Capture the cell that displays the provided text and extract its (x, y) central coordinate. 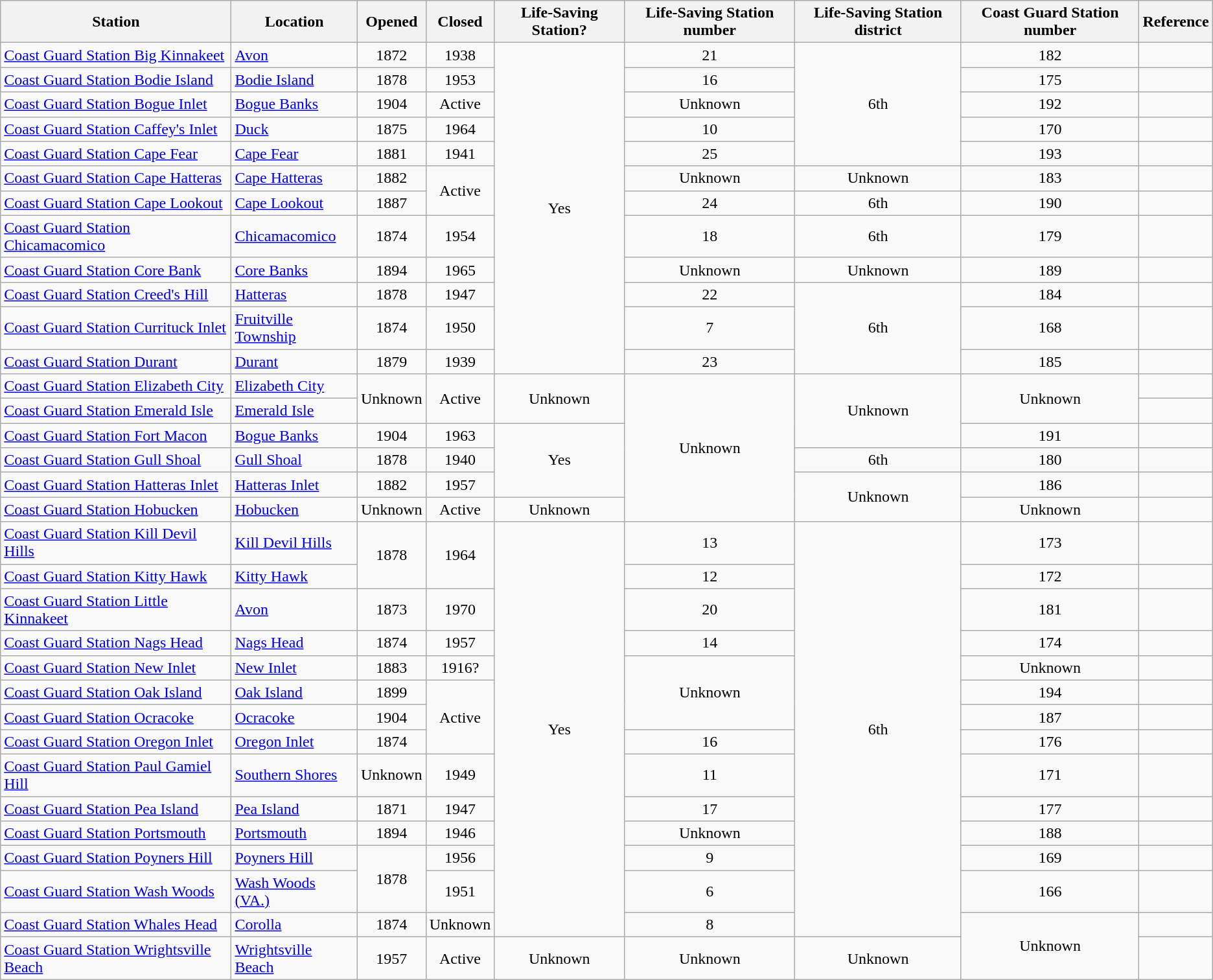
1873 (391, 609)
1953 (460, 80)
190 (1050, 203)
Coast Guard Station Ocracoke (116, 717)
Coast Guard Station Little Kinnakeet (116, 609)
Gull Shoal (294, 460)
Coast Guard Station Kill Devil Hills (116, 543)
Hatteras (294, 294)
1949 (460, 775)
6 (710, 892)
Life-Saving Station? (560, 22)
Coast Guard Station Core Bank (116, 270)
20 (710, 609)
172 (1050, 576)
1940 (460, 460)
8 (710, 925)
Portsmouth (294, 834)
191 (1050, 436)
Bodie Island (294, 80)
193 (1050, 154)
Coast Guard Station Hatteras Inlet (116, 485)
12 (710, 576)
Chicamacomico (294, 236)
1887 (391, 203)
23 (710, 361)
10 (710, 129)
Coast Guard Station Fort Macon (116, 436)
173 (1050, 543)
Coast Guard Station Cape Lookout (116, 203)
1963 (460, 436)
Coast Guard Station Elizabeth City (116, 386)
175 (1050, 80)
17 (710, 808)
Poyners Hill (294, 858)
22 (710, 294)
174 (1050, 643)
Coast Guard Station Cape Fear (116, 154)
Coast Guard Station Pea Island (116, 808)
Coast Guard Station Chicamacomico (116, 236)
Pea Island (294, 808)
Coast Guard Station Emerald Isle (116, 411)
170 (1050, 129)
1916? (460, 668)
Coast Guard Station Wrightsville Beach (116, 958)
Coast Guard Station Currituck Inlet (116, 328)
1883 (391, 668)
Coast Guard Station Bogue Inlet (116, 104)
Emerald Isle (294, 411)
Duck (294, 129)
1946 (460, 834)
168 (1050, 328)
189 (1050, 270)
Cape Lookout (294, 203)
13 (710, 543)
166 (1050, 892)
Hatteras Inlet (294, 485)
180 (1050, 460)
Ocracoke (294, 717)
Location (294, 22)
1872 (391, 55)
188 (1050, 834)
183 (1050, 178)
185 (1050, 361)
Coast Guard Station Bodie Island (116, 80)
24 (710, 203)
Reference (1175, 22)
187 (1050, 717)
Coast Guard Station Gull Shoal (116, 460)
11 (710, 775)
1965 (460, 270)
Cape Hatteras (294, 178)
Coast Guard Station Hobucken (116, 509)
1881 (391, 154)
Life-Saving Station number (710, 22)
1899 (391, 692)
Fruitville Township (294, 328)
1970 (460, 609)
Cape Fear (294, 154)
1950 (460, 328)
179 (1050, 236)
Station (116, 22)
171 (1050, 775)
Closed (460, 22)
1939 (460, 361)
7 (710, 328)
Coast Guard Station Whales Head (116, 925)
18 (710, 236)
Coast Guard Station Wash Woods (116, 892)
176 (1050, 741)
186 (1050, 485)
21 (710, 55)
Elizabeth City (294, 386)
194 (1050, 692)
Coast Guard Station Oregon Inlet (116, 741)
Southern Shores (294, 775)
Wrightsville Beach (294, 958)
Coast Guard Station Nags Head (116, 643)
Nags Head (294, 643)
Coast Guard Station Caffey's Inlet (116, 129)
169 (1050, 858)
Coast Guard Station Durant (116, 361)
Coast Guard Station Kitty Hawk (116, 576)
New Inlet (294, 668)
14 (710, 643)
Coast Guard Station Creed's Hill (116, 294)
Coast Guard Station Poyners Hill (116, 858)
Kill Devil Hills (294, 543)
184 (1050, 294)
181 (1050, 609)
Coast Guard Station number (1050, 22)
1954 (460, 236)
Coast Guard Station Paul Gamiel Hill (116, 775)
1871 (391, 808)
Kitty Hawk (294, 576)
Corolla (294, 925)
1879 (391, 361)
Core Banks (294, 270)
192 (1050, 104)
Wash Woods (VA.) (294, 892)
Coast Guard Station New Inlet (116, 668)
Oak Island (294, 692)
Coast Guard Station Big Kinnakeet (116, 55)
1875 (391, 129)
9 (710, 858)
1951 (460, 892)
Coast Guard Station Portsmouth (116, 834)
1938 (460, 55)
182 (1050, 55)
25 (710, 154)
Hobucken (294, 509)
Life-Saving Station district (878, 22)
177 (1050, 808)
Coast Guard Station Oak Island (116, 692)
Durant (294, 361)
Coast Guard Station Cape Hatteras (116, 178)
Opened (391, 22)
1941 (460, 154)
Oregon Inlet (294, 741)
1956 (460, 858)
